Detect which cell encompasses the target text, then output its [x, y] center coordinate. 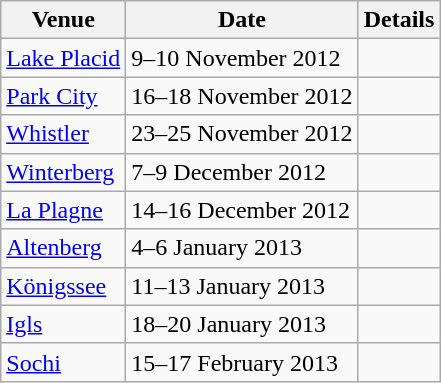
Date [242, 20]
23–25 November 2012 [242, 134]
4–6 January 2013 [242, 248]
Winterberg [64, 172]
14–16 December 2012 [242, 210]
Venue [64, 20]
9–10 November 2012 [242, 58]
Igls [64, 324]
15–17 February 2013 [242, 362]
Altenberg [64, 248]
11–13 January 2013 [242, 286]
Sochi [64, 362]
7–9 December 2012 [242, 172]
Details [399, 20]
Park City [64, 96]
Königssee [64, 286]
16–18 November 2012 [242, 96]
Lake Placid [64, 58]
Whistler [64, 134]
La Plagne [64, 210]
18–20 January 2013 [242, 324]
